Find where the given text appears and provide that cell's center as (X, Y) coordinate. 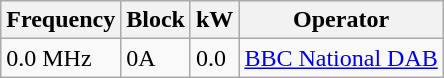
Operator (341, 20)
BBC National DAB (341, 58)
kW (214, 20)
0.0 (214, 58)
0.0 MHz (61, 58)
0A (156, 58)
Frequency (61, 20)
Block (156, 20)
